Find where the given text appears and provide that cell's center as [X, Y] coordinate. 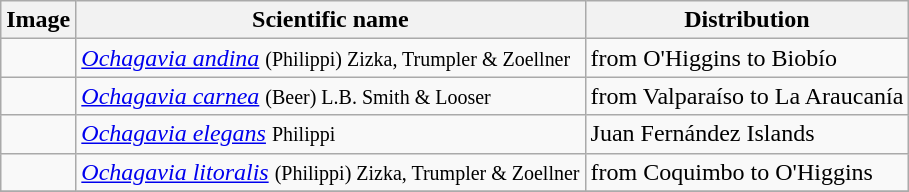
Juan Fernández Islands [747, 134]
from O'Higgins to Biobío [747, 58]
Scientific name [330, 20]
Ochagavia andina (Philippi) Zizka, Trumpler & Zoellner [330, 58]
Ochagavia elegans Philippi [330, 134]
Ochagavia carnea (Beer) L.B. Smith & Looser [330, 96]
Ochagavia litoralis (Philippi) Zizka, Trumpler & Zoellner [330, 172]
from Valparaíso to La Araucanía [747, 96]
from Coquimbo to O'Higgins [747, 172]
Image [38, 20]
Distribution [747, 20]
